Return the (X, Y) coordinate for the center point of the cell that contains the specified text.  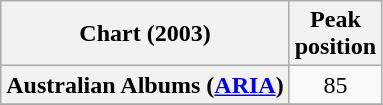
Peakposition (335, 34)
Chart (2003) (145, 34)
Australian Albums (ARIA) (145, 85)
85 (335, 85)
